Pinpoint the cell where the given text exists, returning its (X, Y) midpoint coordinate. 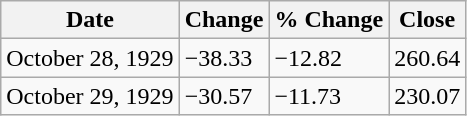
Date (90, 20)
−12.82 (329, 58)
−30.57 (224, 96)
230.07 (428, 96)
−11.73 (329, 96)
October 28, 1929 (90, 58)
October 29, 1929 (90, 96)
260.64 (428, 58)
% Change (329, 20)
−38.33 (224, 58)
Close (428, 20)
Change (224, 20)
